Scan for the cell matching the given text and deliver its [X, Y] coordinate at center. 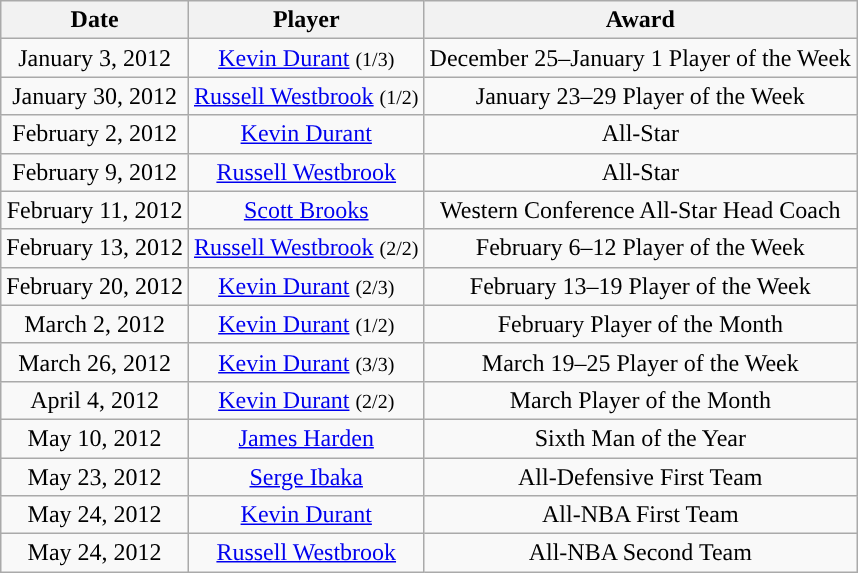
Kevin Durant (1/3) [306, 58]
Award [640, 20]
Scott Brooks [306, 210]
February 13, 2012 [95, 248]
February Player of the Month [640, 324]
March 26, 2012 [95, 362]
January 3, 2012 [95, 58]
Kevin Durant (3/3) [306, 362]
February 13–19 Player of the Week [640, 286]
February 6–12 Player of the Week [640, 248]
All-Defensive First Team [640, 477]
April 4, 2012 [95, 400]
All-NBA First Team [640, 515]
February 20, 2012 [95, 286]
Kevin Durant (2/2) [306, 400]
Kevin Durant (1/2) [306, 324]
December 25–January 1 Player of the Week [640, 58]
February 9, 2012 [95, 172]
January 23–29 Player of the Week [640, 96]
Serge Ibaka [306, 477]
March Player of the Month [640, 400]
February 2, 2012 [95, 134]
Sixth Man of the Year [640, 438]
All-NBA Second Team [640, 553]
Date [95, 20]
Russell Westbrook (2/2) [306, 248]
Kevin Durant (2/3) [306, 286]
Western Conference All-Star Head Coach [640, 210]
Player [306, 20]
March 2, 2012 [95, 324]
Russell Westbrook (1/2) [306, 96]
January 30, 2012 [95, 96]
February 11, 2012 [95, 210]
James Harden [306, 438]
May 10, 2012 [95, 438]
May 23, 2012 [95, 477]
March 19–25 Player of the Week [640, 362]
